Detect which cell encompasses the target text, then output its (X, Y) center coordinate. 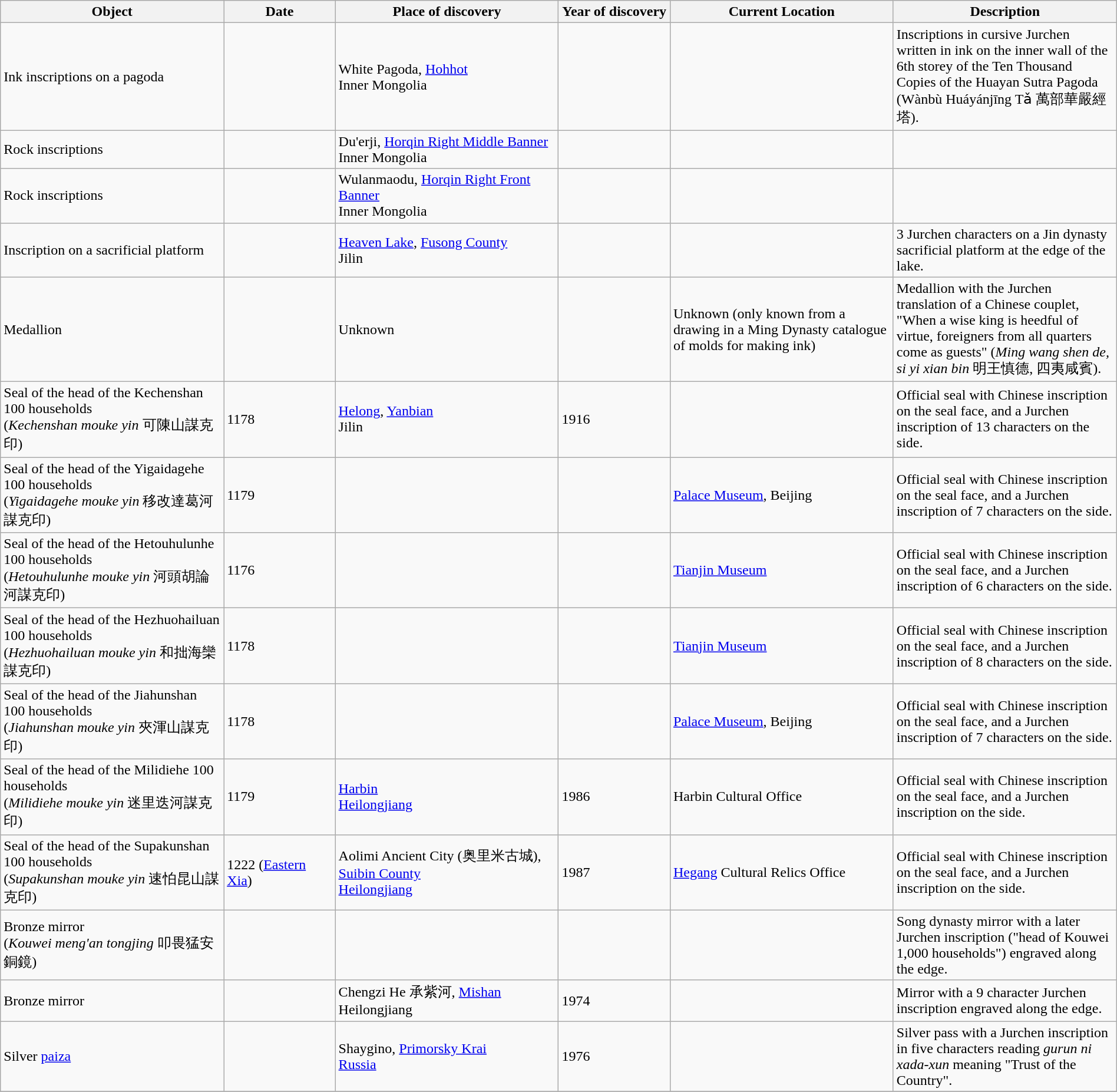
Official seal with Chinese inscription on the seal face, and a Jurchen inscription of 6 characters on the side. (1005, 570)
Inscription on a sacrificial platform (112, 250)
Bronze mirror(Kouwei meng'an tongjing 叩畏猛安銅鏡) (112, 945)
Year of discovery (614, 12)
Helong, YanbianJilin (447, 420)
Seal of the head of the Jiahunshan 100 households(Jiahunshan mouke yin 夾渾山謀克印) (112, 721)
Current Location (781, 12)
HarbinHeilongjiang (447, 797)
Shaygino, Primorsky KraiRussia (447, 1056)
Mirror with a 9 character Jurchen inscription engraved along the edge. (1005, 1001)
Official seal with Chinese inscription on the seal face, and a Jurchen inscription of 8 characters on the side. (1005, 646)
1987 (614, 872)
Description (1005, 12)
Medallion (112, 329)
3 Jurchen characters on a Jin dynasty sacrificial platform at the edge of the lake. (1005, 250)
Date (279, 12)
Unknown (447, 329)
Ink inscriptions on a pagoda (112, 77)
Unknown (only known from a drawing in a Ming Dynasty catalogue of molds for making ink) (781, 329)
Official seal with Chinese inscription on the seal face, and a Jurchen inscription of 13 characters on the side. (1005, 420)
Bronze mirror (112, 1001)
1974 (614, 1001)
Du'erji, Horqin Right Middle BannerInner Mongolia (447, 150)
Seal of the head of the Yigaidagehe 100 households(Yigaidagehe mouke yin 移改達葛河謀克印) (112, 495)
Seal of the head of the Supakunshan 100 households(Supakunshan mouke yin 速怕昆山謀克印) (112, 872)
Hegang Cultural Relics Office (781, 872)
Aolimi Ancient City (奥里米古城), Suibin CountyHeilongjiang (447, 872)
Seal of the head of the Milidiehe 100 households(Milidiehe mouke yin 迷里迭河謀克印) (112, 797)
Seal of the head of the Hezhuohailuan 100 households(Hezhuohailuan mouke yin 和拙海欒謀克印) (112, 646)
1976 (614, 1056)
Heaven Lake, Fusong CountyJilin (447, 250)
Seal of the head of the Hetouhulunhe 100 households(Hetouhulunhe mouke yin 河頭胡論河謀克印) (112, 570)
1222 (Eastern Xia) (279, 872)
Place of discovery (447, 12)
Object (112, 12)
Song dynasty mirror with a later Jurchen inscription ("head of Kouwei 1,000 households") engraved along the edge. (1005, 945)
Seal of the head of the Kechenshan 100 households(Kechenshan mouke yin 可陳山謀克印) (112, 420)
Harbin Cultural Office (781, 797)
1986 (614, 797)
Chengzi He 承紫河, MishanHeilongjiang (447, 1001)
Wulanmaodu, Horqin Right Front BannerInner Mongolia (447, 196)
1176 (279, 570)
1916 (614, 420)
Silver pass with a Jurchen inscription in five characters reading gurun ni xada-xun meaning "Trust of the Country". (1005, 1056)
White Pagoda, HohhotInner Mongolia (447, 77)
Silver paiza (112, 1056)
